Scan for the cell matching the given text and deliver its (X, Y) coordinate at center. 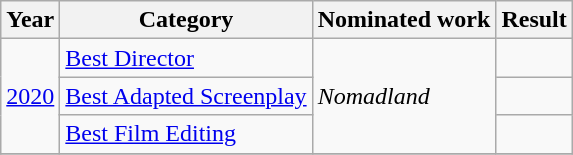
Best Film Editing (186, 134)
Year (30, 20)
Best Adapted Screenplay (186, 96)
Best Director (186, 58)
2020 (30, 96)
Category (186, 20)
Result (534, 20)
Nomadland (404, 96)
Nominated work (404, 20)
